Output the (X, Y) coordinate of the center of the cell containing the given text.  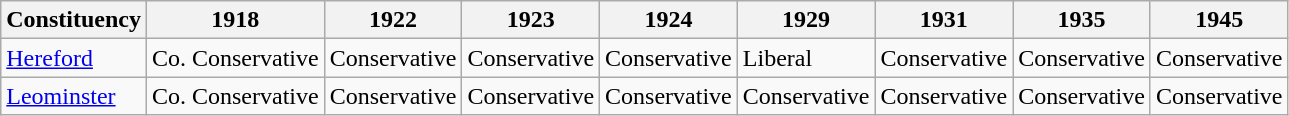
1935 (1082, 20)
1918 (235, 20)
1929 (806, 20)
1931 (944, 20)
Hereford (74, 58)
1924 (669, 20)
1945 (1219, 20)
Constituency (74, 20)
1922 (393, 20)
Leominster (74, 96)
Liberal (806, 58)
1923 (531, 20)
